For the text-containing cell, return its midpoint in (X, Y) coordinate format. 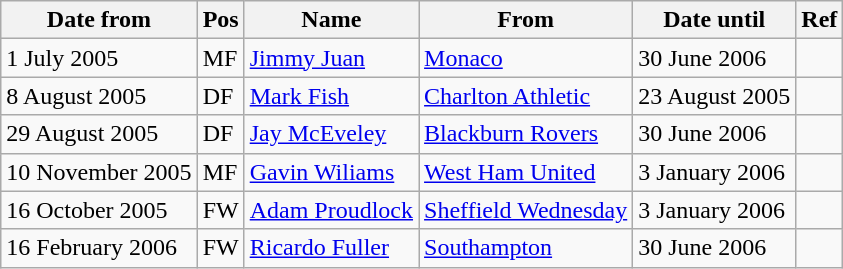
Monaco (526, 58)
8 August 2005 (99, 96)
23 August 2005 (714, 96)
Pos (220, 20)
Mark Fish (331, 96)
Date until (714, 20)
Adam Proudlock (331, 210)
10 November 2005 (99, 172)
16 February 2006 (99, 248)
Ref (820, 20)
29 August 2005 (99, 134)
Southampton (526, 248)
Charlton Athletic (526, 96)
Jimmy Juan (331, 58)
Gavin Wiliams (331, 172)
West Ham United (526, 172)
1 July 2005 (99, 58)
Date from (99, 20)
Blackburn Rovers (526, 134)
Sheffield Wednesday (526, 210)
Jay McEveley (331, 134)
From (526, 20)
Name (331, 20)
Ricardo Fuller (331, 248)
16 October 2005 (99, 210)
